Extract the (X, Y) coordinate from the center of the cell holding the provided text.  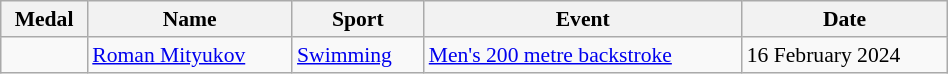
Event (583, 19)
Swimming (358, 55)
Date (845, 19)
Name (190, 19)
Men's 200 metre backstroke (583, 55)
16 February 2024 (845, 55)
Roman Mityukov (190, 55)
Medal (44, 19)
Sport (358, 19)
